Pinpoint the cell where the given text exists, returning its (X, Y) midpoint coordinate. 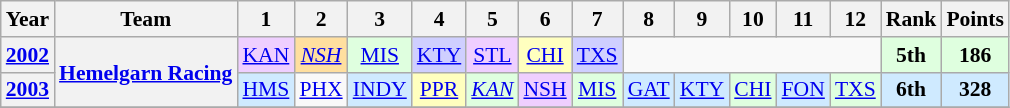
9 (702, 19)
6 (544, 19)
FON (804, 90)
10 (752, 19)
3 (380, 19)
4 (439, 19)
2002 (28, 55)
2003 (28, 90)
GAT (649, 90)
Rank (912, 19)
Team (146, 19)
5th (912, 55)
2 (320, 19)
Hemelgarn Racing (146, 72)
8 (649, 19)
PPR (439, 90)
12 (856, 19)
6th (912, 90)
7 (598, 19)
11 (804, 19)
1 (266, 19)
5 (492, 19)
328 (975, 90)
PHX (320, 90)
INDY (380, 90)
Points (975, 19)
Year (28, 19)
HMS (266, 90)
186 (975, 55)
STL (492, 55)
